For the text-containing cell, return its midpoint in (x, y) coordinate format. 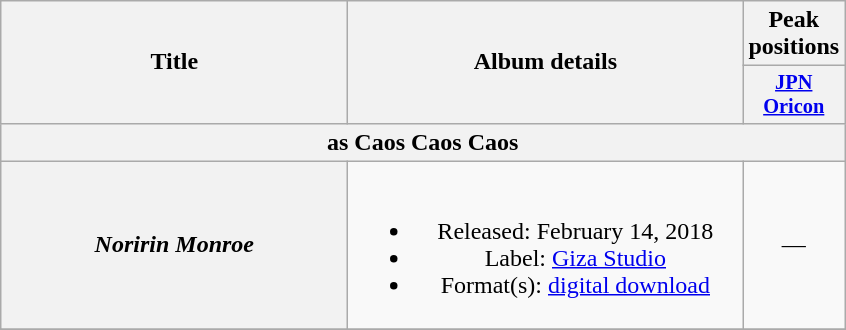
Album details (546, 62)
Title (174, 62)
— (794, 246)
Noririn Monroe (174, 246)
as Caos Caos Caos (423, 142)
JPNOricon (794, 95)
Released: February 14, 2018Label: Giza StudioFormat(s): digital download (546, 246)
Peak positions (794, 34)
